Output the (x, y) coordinate of the center of the cell containing the given text.  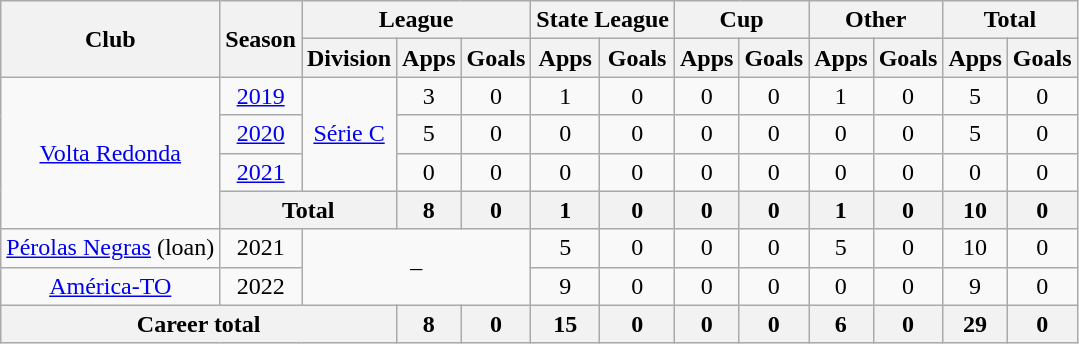
League (416, 20)
29 (975, 324)
3 (429, 96)
Division (350, 58)
Volta Redonda (110, 153)
América-TO (110, 286)
Season (261, 39)
Cup (741, 20)
2019 (261, 96)
– (416, 267)
State League (603, 20)
6 (841, 324)
2022 (261, 286)
Club (110, 39)
Career total (199, 324)
2020 (261, 134)
Série C (350, 134)
15 (566, 324)
Other (876, 20)
Pérolas Negras (loan) (110, 248)
